Search for the cell housing the specified text and yield its [X, Y] center coordinate. 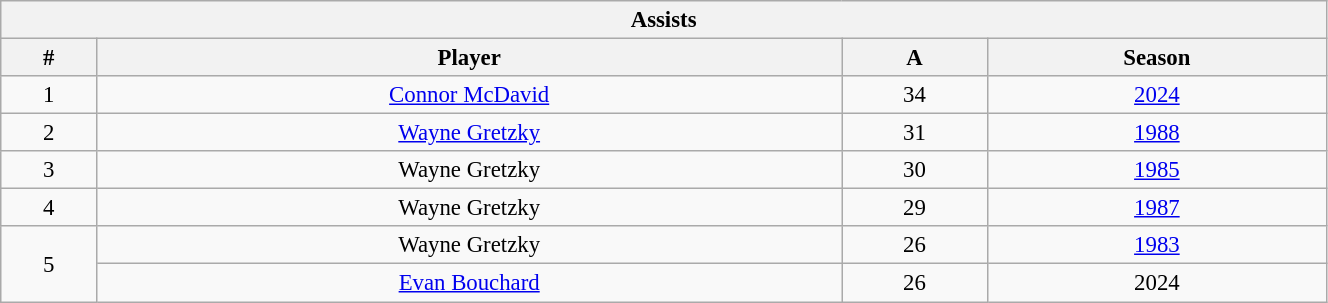
Connor McDavid [470, 95]
1987 [1156, 208]
31 [915, 133]
A [915, 58]
5 [49, 264]
Assists [664, 20]
30 [915, 170]
29 [915, 208]
1988 [1156, 133]
4 [49, 208]
34 [915, 95]
1983 [1156, 245]
2 [49, 133]
Evan Bouchard [470, 283]
1 [49, 95]
Player [470, 58]
Season [1156, 58]
1985 [1156, 170]
3 [49, 170]
# [49, 58]
